Capture the cell that displays the provided text and extract its (x, y) central coordinate. 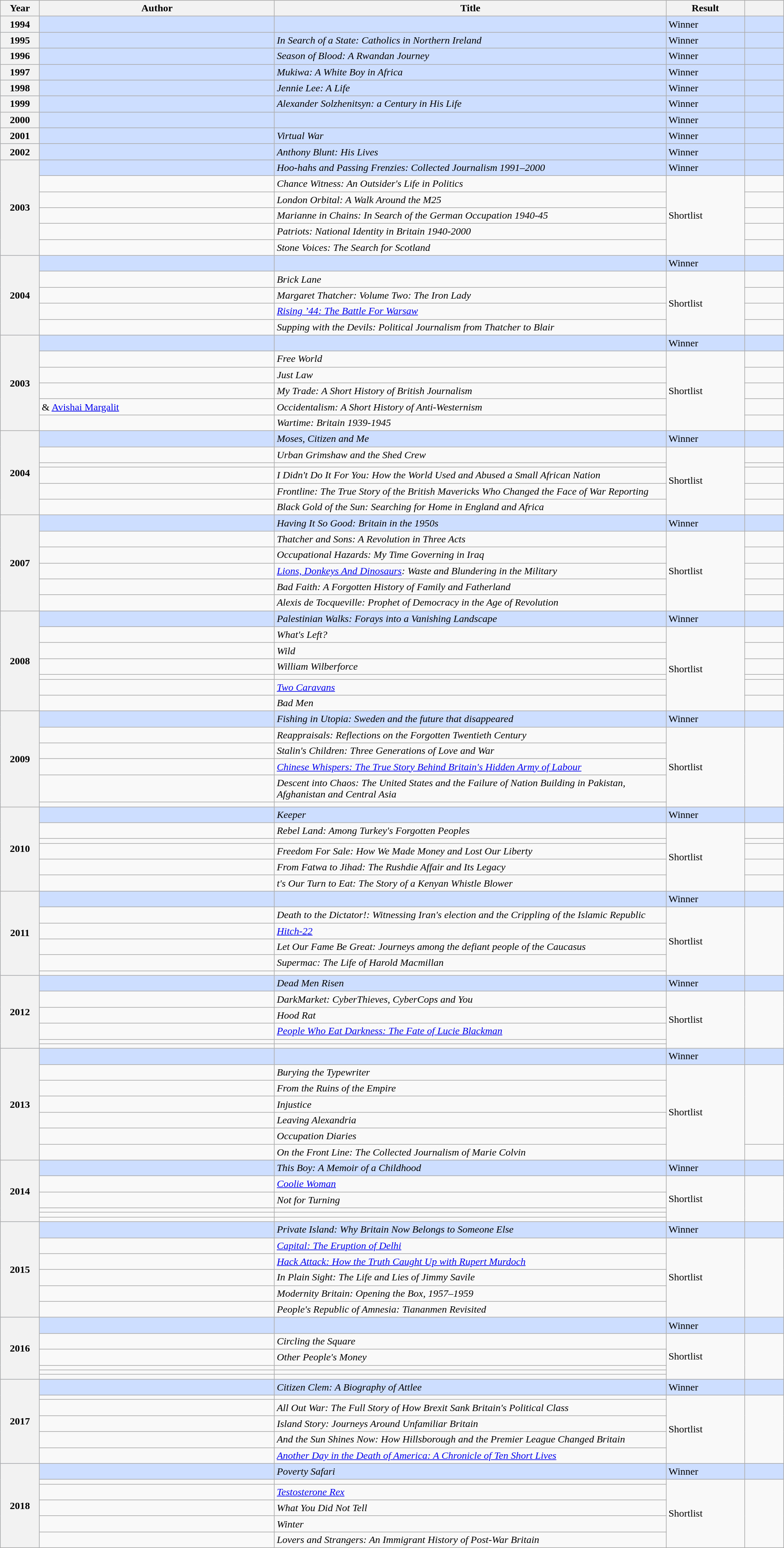
Chance Witness: An Outsider's Life in Politics (470, 183)
Brick Lane (470, 279)
Wild (470, 650)
2000 (20, 120)
Virtual War (470, 136)
Thatcher and Sons: A Revolution in Three Acts (470, 539)
Palestinian Walks: Forays into a Vanishing Landscape (470, 619)
Another Day in the Death of America: A Chronicle of Ten Short Lives (470, 1455)
Reappraisals: Reflections on the Forgotten Twentieth Century (470, 735)
Leaving Alexandria (470, 1120)
2007 (20, 563)
On the Front Line: The Collected Journalism of Marie Colvin (470, 1152)
From Fatwa to Jihad: The Rushdie Affair and Its Legacy (470, 867)
2014 (20, 1191)
Occupation Diaries (470, 1136)
Result (705, 8)
2011 (20, 933)
Testosterone Rex (470, 1492)
What You Did Not Tell (470, 1508)
Margaret Thatcher: Volume Two: The Iron Lady (470, 295)
Injustice (470, 1104)
Island Story: Journeys Around Unfamiliar Britain (470, 1424)
In Search of a State: Catholics in Northern Ireland (470, 40)
2013 (20, 1104)
Other People's Money (470, 1357)
Stalin's Children: Three Generations of Love and War (470, 751)
Bad Men (470, 703)
Hack Attack: How the Truth Caught Up with Rupert Murdoch (470, 1262)
Winter (470, 1524)
2017 (20, 1422)
Bad Faith: A Forgotten History of Family and Fatherland (470, 587)
1998 (20, 88)
Descent into Chaos: The United States and the Failure of Nation Building in Pakistan, Afghanistan and Central Asia (470, 788)
1999 (20, 104)
William Wilberforce (470, 666)
Let Our Fame Be Great: Journeys among the defiant people of the Caucasus (470, 947)
2002 (20, 152)
Mukiwa: A White Boy in Africa (470, 72)
2015 (20, 1269)
Black Gold of the Sun: Searching for Home in England and Africa (470, 507)
2009 (20, 759)
Having It So Good: Britain in the 1950s (470, 523)
Lovers and Strangers: An Immigrant History of Post-War Britain (470, 1540)
Free World (470, 359)
Supermac: The Life of Harold Macmillan (470, 963)
People Who Eat Darkness: The Fate of Lucie Blackman (470, 1031)
What's Left? (470, 635)
Death to the Dictator!: Witnessing Iran's election and the Crippling of the Islamic Republic (470, 915)
Occidentalism: A Short History of Anti-Westernism (470, 407)
This Boy: A Memoir of a Childhood (470, 1168)
Wartime: Britain 1939-1945 (470, 423)
Anthony Blunt: His Lives (470, 152)
Moses, Citizen and Me (470, 439)
Rising ’44: The Battle For Warsaw (470, 311)
Hitch-22 (470, 931)
Keeper (470, 815)
Burying the Typewriter (470, 1072)
Citizen Clem: A Biography of Attlee (470, 1387)
Jennie Lee: A Life (470, 88)
And the Sun Shines Now: How Hillsborough and the Premier League Changed Britain (470, 1440)
t's Our Turn to Eat: The Story of a Kenyan Whistle Blower (470, 883)
In Plain Sight: The Life and Lies of Jimmy Savile (470, 1277)
Rebel Land: Among Turkey's Forgotten Peoples (470, 831)
Dead Men Risen (470, 983)
Freedom For Sale: How We Made Money and Lost Our Liberty (470, 851)
Title (470, 8)
Just Law (470, 375)
My Trade: A Short History of British Journalism (470, 391)
All Out War: The Full Story of How Brexit Sank Britain's Political Class (470, 1408)
Circling the Square (470, 1341)
Fishing in Utopia: Sweden and the future that disappeared (470, 719)
2016 (20, 1348)
1995 (20, 40)
London Orbital: A Walk Around the M25 (470, 200)
Patriots: National Identity in Britain 1940-2000 (470, 232)
Urban Grimshaw and the Shed Crew (470, 454)
Marianne in Chains: In Search of the German Occupation 1940-45 (470, 216)
Frontline: The True Story of the British Mavericks Who Changed the Face of War Reporting (470, 491)
2018 (20, 1505)
Season of Blood: A Rwandan Journey (470, 56)
Two Caravans (470, 687)
Poverty Safari (470, 1471)
From the Ruins of the Empire (470, 1088)
Occupational Hazards: My Time Governing in Iraq (470, 555)
2008 (20, 661)
Lions, Donkeys And Dinosaurs: Waste and Blundering in the Military (470, 571)
Private Island: Why Britain Now Belongs to Someone Else (470, 1230)
Supping with the Devils: Political Journalism from Thatcher to Blair (470, 327)
Stone Voices: The Search for Scotland (470, 248)
Alexander Solzhenitsyn: a Century in His Life (470, 104)
I Didn't Do It For You: How the World Used and Abused a Small African Nation (470, 475)
2001 (20, 136)
Chinese Whispers: The True Story Behind Britain's Hidden Army of Labour (470, 767)
1994 (20, 24)
Author (157, 8)
Year (20, 8)
Capital: The Eruption of Delhi (470, 1246)
1997 (20, 72)
& Avishai Margalit (157, 407)
People's Republic of Amnesia: Tiananmen Revisited (470, 1309)
Coolie Woman (470, 1184)
Hoo-hahs and Passing Frenzies: Collected Journalism 1991–2000 (470, 168)
Modernity Britain: Opening the Box, 1957–1959 (470, 1293)
Alexis de Tocqueville: Prophet of Democracy in the Age of Revolution (470, 603)
DarkMarket: CyberThieves, CyberCops and You (470, 999)
Not for Turning (470, 1200)
2010 (20, 849)
2012 (20, 1012)
1996 (20, 56)
Hood Rat (470, 1015)
